Identify which cell holds the provided text, then report its [x, y] central coordinate. 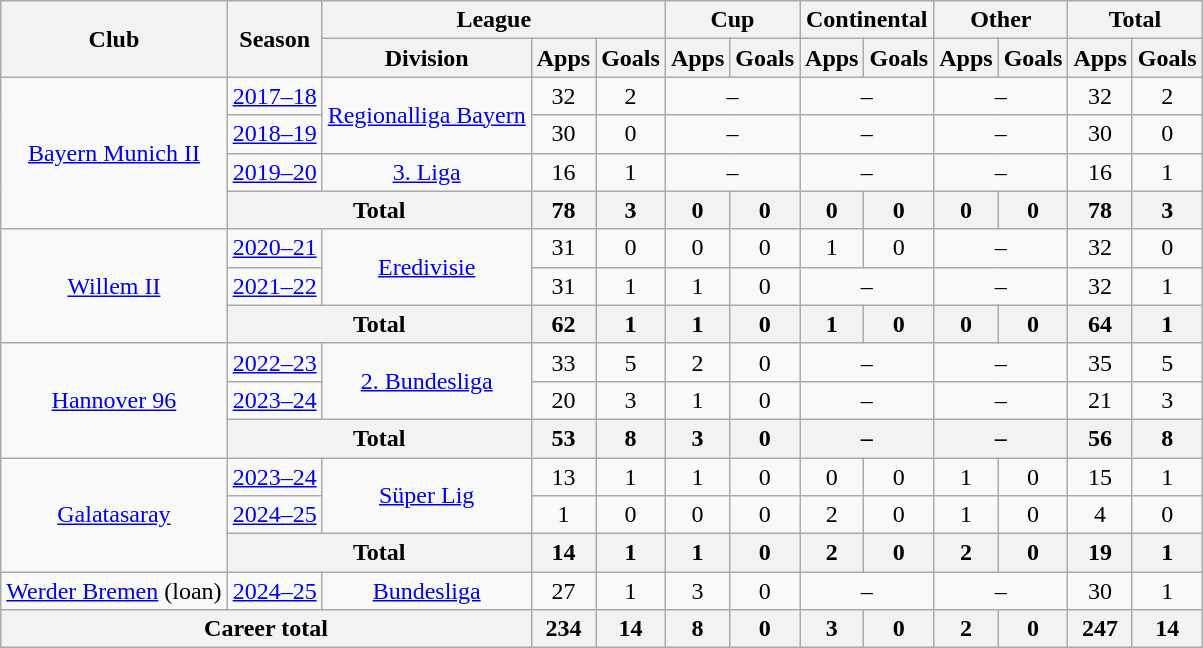
27 [563, 591]
2020–21 [274, 248]
2021–22 [274, 286]
234 [563, 629]
Süper Lig [426, 496]
20 [563, 400]
62 [563, 324]
Bayern Munich II [114, 153]
Galatasaray [114, 515]
Club [114, 39]
Willem II [114, 286]
Other [1001, 20]
2017–18 [274, 96]
Werder Bremen (loan) [114, 591]
19 [1100, 553]
League [494, 20]
Season [274, 39]
Continental [867, 20]
2019–20 [274, 172]
13 [563, 477]
Bundesliga [426, 591]
33 [563, 362]
Hannover 96 [114, 400]
Career total [266, 629]
15 [1100, 477]
35 [1100, 362]
53 [563, 438]
56 [1100, 438]
2018–19 [274, 134]
Eredivisie [426, 267]
Cup [732, 20]
2022–23 [274, 362]
247 [1100, 629]
21 [1100, 400]
4 [1100, 515]
64 [1100, 324]
2. Bundesliga [426, 381]
Regionalliga Bayern [426, 115]
3. Liga [426, 172]
Division [426, 58]
